Detect which cell encompasses the target text, then output its [X, Y] center coordinate. 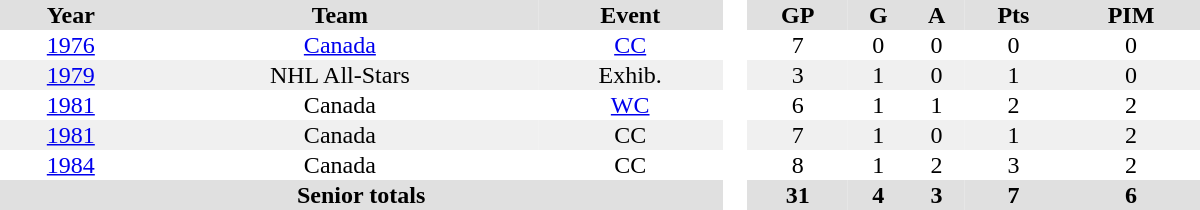
1984 [71, 165]
Team [340, 15]
Year [71, 15]
Pts [1014, 15]
WC [630, 105]
A [936, 15]
31 [798, 195]
Event [630, 15]
GP [798, 15]
1979 [71, 75]
1976 [71, 45]
8 [798, 165]
NHL All-Stars [340, 75]
G [878, 15]
Senior totals [361, 195]
4 [878, 195]
Exhib. [630, 75]
PIM [1131, 15]
